For the text-containing cell, return its midpoint in [X, Y] coordinate format. 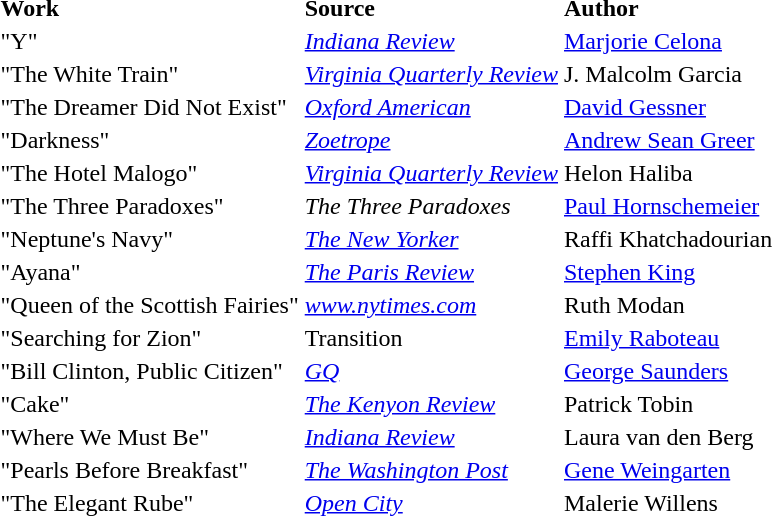
The Three Paradoxes [431, 206]
Zoetrope [431, 140]
The Paris Review [431, 272]
The Washington Post [431, 470]
The New Yorker [431, 239]
Oxford American [431, 107]
www.nytimes.com [431, 305]
Transition [431, 338]
GQ [431, 371]
The Kenyon Review [431, 404]
